Return the [X, Y] coordinate for the center point of the cell that contains the specified text.  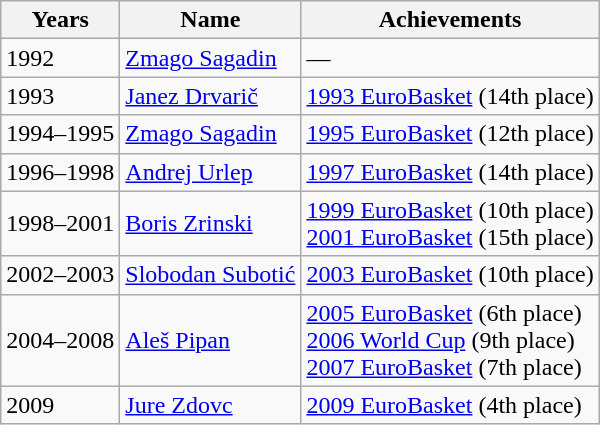
— [450, 58]
Aleš Pipan [210, 340]
2002–2003 [60, 275]
Name [210, 20]
1996–1998 [60, 172]
1997 EuroBasket (14th place) [450, 172]
Janez Drvarič [210, 96]
1993 EuroBasket (14th place) [450, 96]
Andrej Urlep [210, 172]
1995 EuroBasket (12th place) [450, 134]
Boris Zrinski [210, 224]
2003 EuroBasket (10th place) [450, 275]
Slobodan Subotić [210, 275]
1998–2001 [60, 224]
1999 EuroBasket (10th place) 2001 EuroBasket (15th place) [450, 224]
Years [60, 20]
1994–1995 [60, 134]
1993 [60, 96]
Achievements [450, 20]
Jure Zdovc [210, 405]
2009 EuroBasket (4th place) [450, 405]
2005 EuroBasket (6th place) 2006 World Cup (9th place)2007 EuroBasket (7th place) [450, 340]
2009 [60, 405]
1992 [60, 58]
2004–2008 [60, 340]
